Capture the cell that displays the provided text and extract its [X, Y] central coordinate. 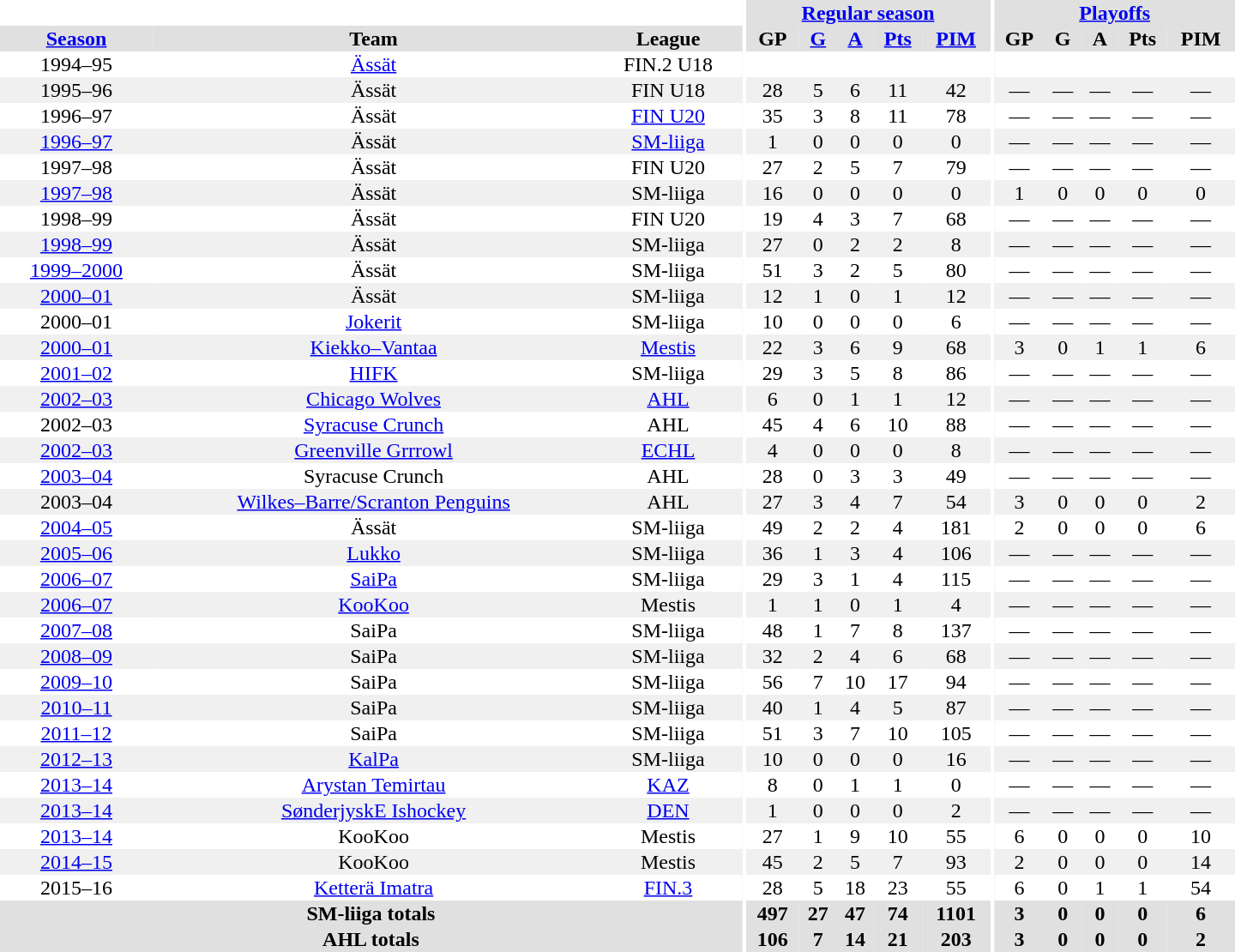
FIN.2 U18 [668, 64]
AHL totals [370, 939]
48 [774, 630]
42 [956, 90]
40 [774, 708]
Greenville Grrrowl [374, 450]
35 [774, 116]
181 [956, 527]
Regular season [868, 13]
DEN [668, 810]
80 [956, 270]
Season [76, 39]
17 [898, 682]
Playoffs [1115, 13]
105 [956, 733]
2004–05 [76, 527]
497 [774, 913]
SønderjyskE Ishockey [374, 810]
19 [774, 219]
2015–16 [76, 888]
56 [774, 682]
Ketterä Imatra [374, 888]
94 [956, 682]
79 [956, 167]
203 [956, 939]
2005–06 [76, 553]
ECHL [668, 450]
23 [898, 888]
2012–13 [76, 759]
1995–96 [76, 90]
Chicago Wolves [374, 399]
1999–2000 [76, 270]
2008–09 [76, 656]
2010–11 [76, 708]
21 [898, 939]
Arystan Temirtau [374, 785]
Team [374, 39]
2007–08 [76, 630]
36 [774, 553]
47 [854, 913]
137 [956, 630]
Kiekko–Vantaa [374, 347]
78 [956, 116]
KAZ [668, 785]
KalPa [374, 759]
2014–15 [76, 862]
22 [774, 347]
Wilkes–Barre/Scranton Penguins [374, 502]
88 [956, 425]
32 [774, 656]
League [668, 39]
FIN U18 [668, 90]
86 [956, 373]
SM-liiga totals [370, 913]
Lukko [374, 553]
Jokerit [374, 322]
FIN.3 [668, 888]
87 [956, 708]
2011–12 [76, 733]
1994–95 [76, 64]
2001–02 [76, 373]
18 [854, 888]
1101 [956, 913]
115 [956, 579]
74 [898, 913]
93 [956, 862]
2009–10 [76, 682]
HIFK [374, 373]
